Return (X, Y) of the center of cell containing provided text 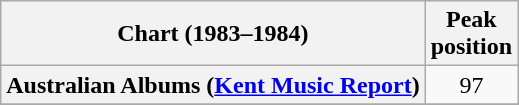
Peakposition (471, 34)
97 (471, 85)
Chart (1983–1984) (213, 34)
Australian Albums (Kent Music Report) (213, 85)
